Determine the (X, Y) coordinate at the center of the cell enclosing the given text.  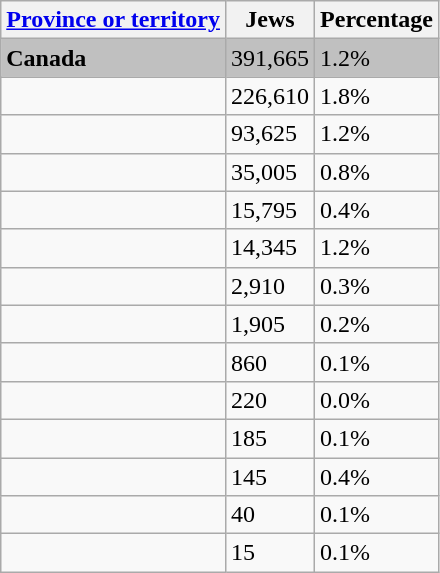
860 (270, 362)
1,905 (270, 324)
391,665 (270, 58)
40 (270, 515)
Canada (114, 58)
1.8% (377, 96)
15 (270, 553)
0.8% (377, 172)
220 (270, 400)
Percentage (377, 20)
15,795 (270, 210)
Province or territory (114, 20)
0.2% (377, 324)
0.3% (377, 286)
14,345 (270, 248)
0.0% (377, 400)
2,910 (270, 286)
185 (270, 438)
35,005 (270, 172)
226,610 (270, 96)
Jews (270, 20)
145 (270, 477)
93,625 (270, 134)
